Pinpoint the cell where the given text exists, returning its (X, Y) midpoint coordinate. 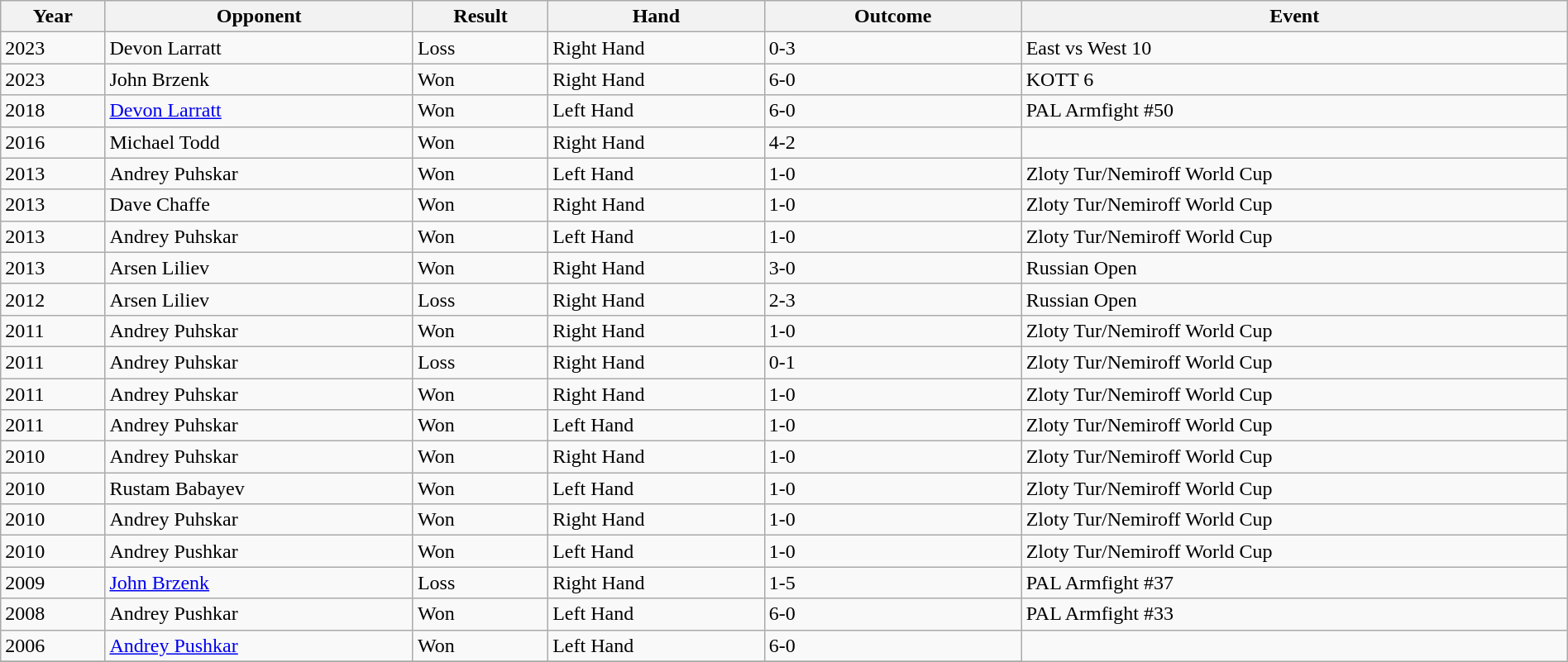
1-5 (893, 583)
2018 (53, 111)
Michael Todd (260, 142)
2009 (53, 583)
Event (1294, 17)
Outcome (893, 17)
KOTT 6 (1294, 79)
2016 (53, 142)
Year (53, 17)
PAL Armfight #50 (1294, 111)
Rustam Babayev (260, 488)
East vs West 10 (1294, 48)
Dave Chaffe (260, 205)
2-3 (893, 299)
2008 (53, 614)
Result (480, 17)
3-0 (893, 268)
Hand (657, 17)
2006 (53, 645)
0-1 (893, 362)
PAL Armfight #33 (1294, 614)
0-3 (893, 48)
PAL Armfight #37 (1294, 583)
Opponent (260, 17)
2012 (53, 299)
4-2 (893, 142)
